Return the [x, y] coordinate for the center point of the cell that contains the specified text.  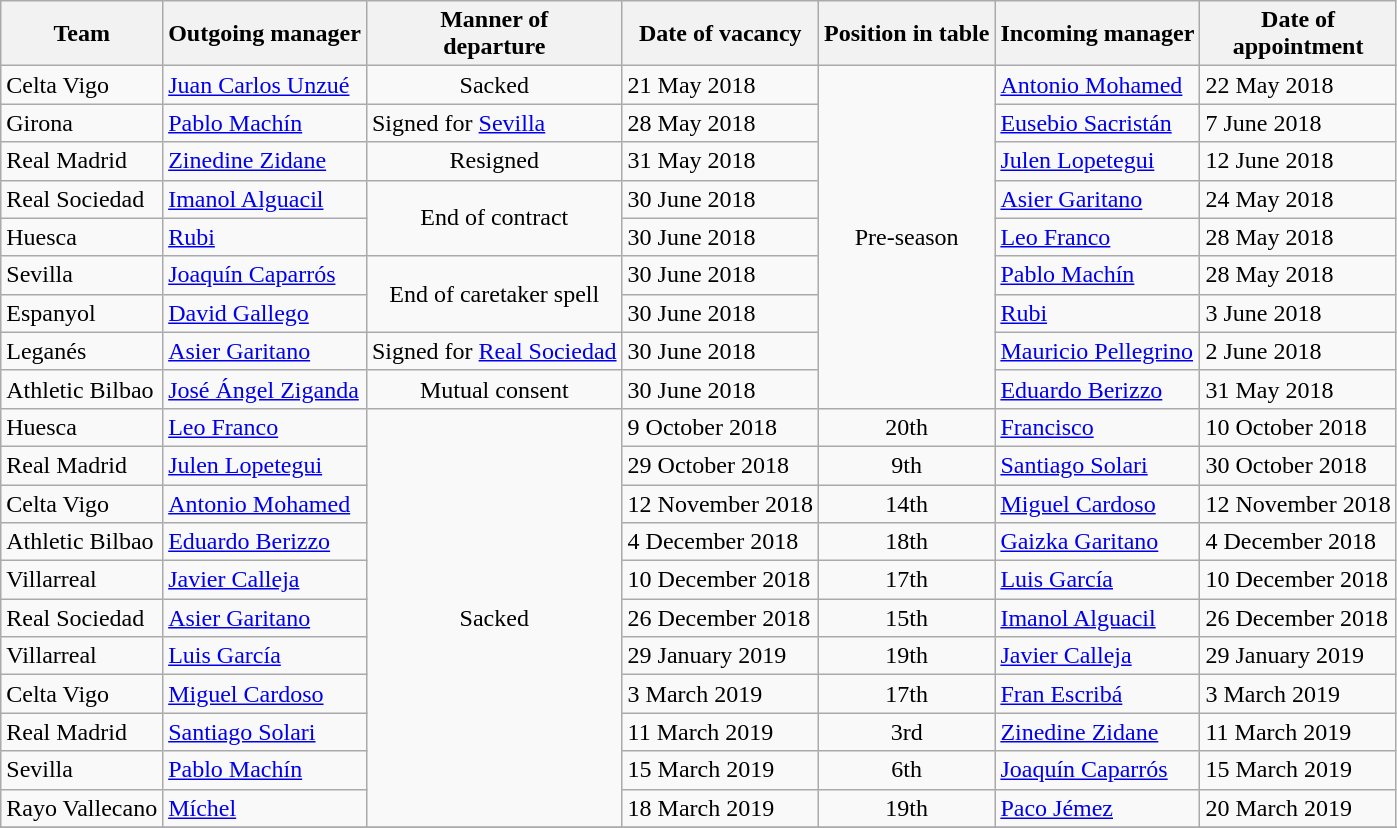
14th [906, 503]
Team [82, 34]
3 June 2018 [1298, 313]
12 June 2018 [1298, 161]
Espanyol [82, 313]
6th [906, 770]
7 June 2018 [1298, 123]
Paco Jémez [1098, 808]
29 October 2018 [720, 465]
Pre-season [906, 238]
Date of vacancy [720, 34]
José Ángel Ziganda [265, 389]
Incoming manager [1098, 34]
9 October 2018 [720, 427]
Manner ofdeparture [494, 34]
3rd [906, 732]
Juan Carlos Unzué [265, 85]
22 May 2018 [1298, 85]
Signed for Sevilla [494, 123]
Mutual consent [494, 389]
21 May 2018 [720, 85]
18th [906, 542]
Eusebio Sacristán [1098, 123]
End of caretaker spell [494, 294]
Fran Escribá [1098, 694]
Mauricio Pellegrino [1098, 351]
Resigned [494, 161]
Gaizka Garitano [1098, 542]
2 June 2018 [1298, 351]
Outgoing manager [265, 34]
18 March 2019 [720, 808]
David Gallego [265, 313]
Míchel [265, 808]
Signed for Real Sociedad [494, 351]
Girona [82, 123]
Francisco [1098, 427]
20 March 2019 [1298, 808]
24 May 2018 [1298, 199]
9th [906, 465]
30 October 2018 [1298, 465]
20th [906, 427]
10 October 2018 [1298, 427]
Rayo Vallecano [82, 808]
End of contract [494, 218]
Leganés [82, 351]
Position in table [906, 34]
15th [906, 618]
Date ofappointment [1298, 34]
